Identify which cell holds the provided text, then report its (X, Y) central coordinate. 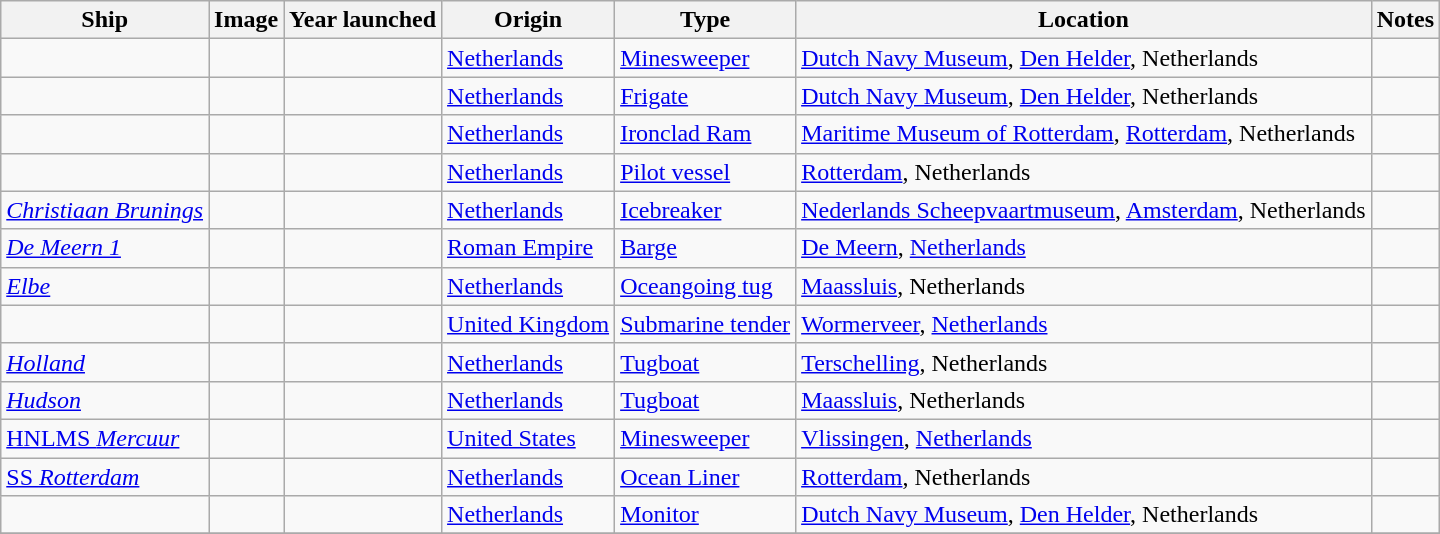
Nederlands Scheepvaartmuseum, Amsterdam, Netherlands (1084, 210)
United Kingdom (528, 324)
Holland (105, 362)
SS Rotterdam (105, 477)
Frigate (706, 96)
Oceangoing tug (706, 286)
Ocean Liner (706, 477)
Location (1084, 20)
Notes (1405, 20)
Hudson (105, 400)
Roman Empire (528, 248)
De Meern, Netherlands (1084, 248)
De Meern 1 (105, 248)
Icebreaker (706, 210)
Year launched (363, 20)
Ironclad Ram (706, 134)
HNLMS Mercuur (105, 438)
Terschelling, Netherlands (1084, 362)
Barge (706, 248)
Wormerveer, Netherlands (1084, 324)
Christiaan Brunings (105, 210)
Monitor (706, 515)
Vlissingen, Netherlands (1084, 438)
United States (528, 438)
Submarine tender (706, 324)
Type (706, 20)
Image (246, 20)
Origin (528, 20)
Elbe (105, 286)
Maritime Museum of Rotterdam, Rotterdam, Netherlands (1084, 134)
Pilot vessel (706, 172)
Ship (105, 20)
